Detect which cell encompasses the target text, then output its (X, Y) center coordinate. 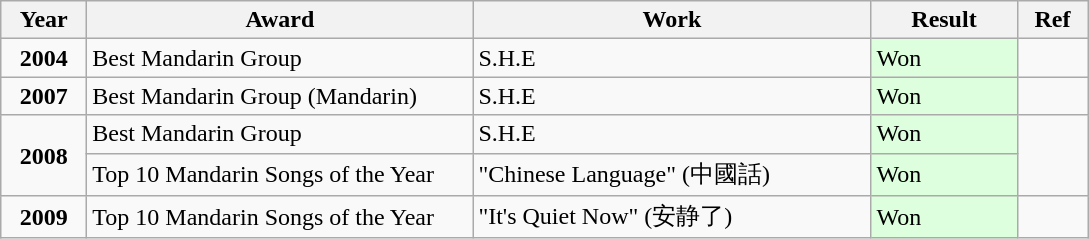
Ref (1052, 20)
Result (944, 20)
2007 (44, 96)
Best Mandarin Group (Mandarin) (280, 96)
2008 (44, 156)
2009 (44, 218)
Award (280, 20)
Year (44, 20)
Work (672, 20)
2004 (44, 58)
"It's Quiet Now" (安静了) (672, 218)
"Chinese Language" (中國話) (672, 174)
